Capture the cell that displays the provided text and extract its (x, y) central coordinate. 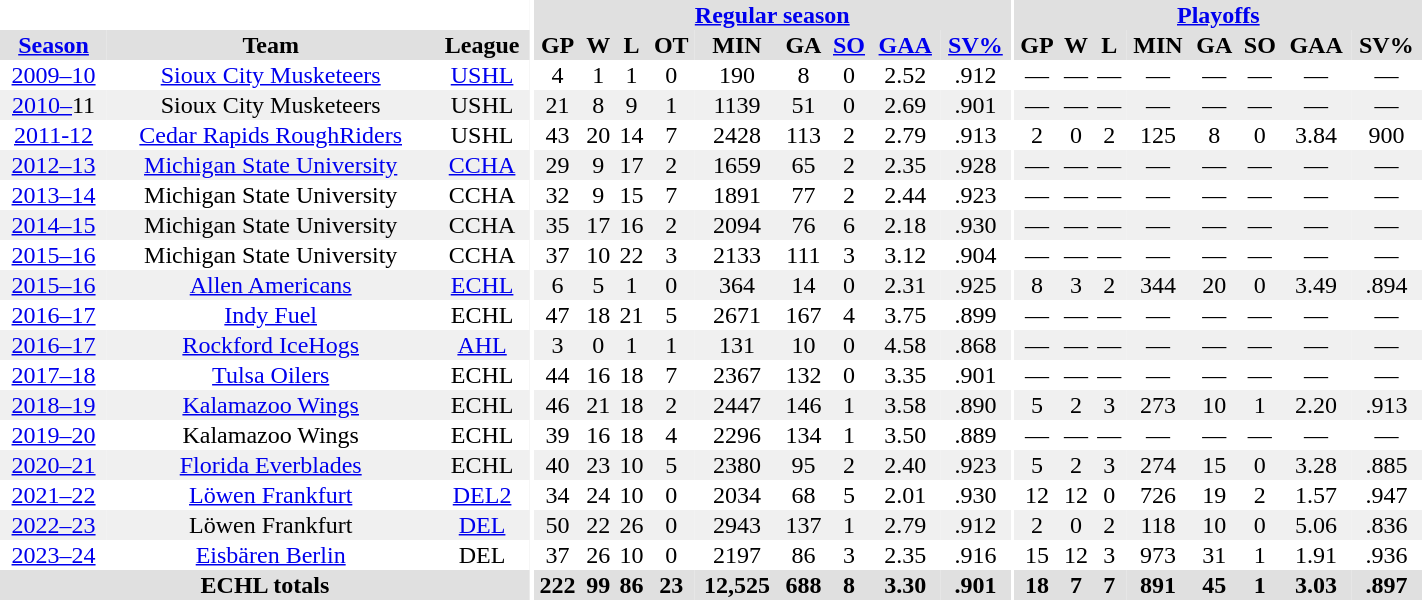
.928 (976, 165)
95 (803, 465)
2367 (736, 375)
2020–21 (54, 465)
3.50 (906, 435)
.897 (1386, 585)
2428 (736, 135)
2021–22 (54, 495)
AHL (482, 345)
34 (558, 495)
222 (558, 585)
.925 (976, 285)
.894 (1386, 285)
68 (803, 495)
1.91 (1316, 555)
688 (803, 585)
Team (270, 45)
891 (1158, 585)
2447 (736, 405)
2022–23 (54, 525)
3.75 (906, 315)
99 (598, 585)
Tulsa Oilers (270, 375)
273 (1158, 405)
3.84 (1316, 135)
.889 (976, 435)
Regular season (772, 15)
113 (803, 135)
2943 (736, 525)
973 (1158, 555)
2019–20 (54, 435)
2013–14 (54, 195)
24 (598, 495)
134 (803, 435)
2012–13 (54, 165)
45 (1214, 585)
3.28 (1316, 465)
.947 (1386, 495)
44 (558, 375)
2018–19 (54, 405)
190 (736, 75)
2.31 (906, 285)
2671 (736, 315)
1.57 (1316, 495)
Rockford IceHogs (270, 345)
.836 (1386, 525)
76 (803, 225)
Indy Fuel (270, 315)
43 (558, 135)
DEL2 (482, 495)
Florida Everblades (270, 465)
726 (1158, 495)
OT (671, 45)
4.58 (906, 345)
1139 (736, 105)
2011-12 (54, 135)
167 (803, 315)
31 (1214, 555)
2380 (736, 465)
3.58 (906, 405)
344 (1158, 285)
132 (803, 375)
2034 (736, 495)
2.40 (906, 465)
46 (558, 405)
2.52 (906, 75)
.916 (976, 555)
.885 (1386, 465)
65 (803, 165)
Playoffs (1218, 15)
3.12 (906, 255)
2.44 (906, 195)
.904 (976, 255)
111 (803, 255)
32 (558, 195)
2010–11 (54, 105)
.899 (976, 315)
50 (558, 525)
3.35 (906, 375)
118 (1158, 525)
3.49 (1316, 285)
Allen Americans (270, 285)
146 (803, 405)
131 (736, 345)
2014–15 (54, 225)
Cedar Rapids RoughRiders (270, 135)
364 (736, 285)
47 (558, 315)
5.06 (1316, 525)
77 (803, 195)
1891 (736, 195)
900 (1386, 135)
2296 (736, 435)
51 (803, 105)
League (482, 45)
19 (1214, 495)
274 (1158, 465)
2017–18 (54, 375)
.936 (1386, 555)
40 (558, 465)
1659 (736, 165)
2197 (736, 555)
125 (1158, 135)
.868 (976, 345)
2.20 (1316, 405)
39 (558, 435)
ECHL totals (265, 585)
35 (558, 225)
2.18 (906, 225)
2133 (736, 255)
.890 (976, 405)
12,525 (736, 585)
29 (558, 165)
2009–10 (54, 75)
3.03 (1316, 585)
137 (803, 525)
Eisbären Berlin (270, 555)
3.30 (906, 585)
Season (54, 45)
2.69 (906, 105)
2023–24 (54, 555)
2094 (736, 225)
2.01 (906, 495)
